Locate the cell with the specified text and output its [X, Y] center coordinate. 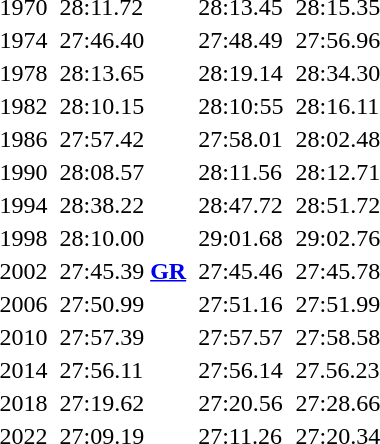
28:10.15 [123, 106]
28:47.72 [241, 205]
27:50.99 [123, 304]
27:57.57 [241, 337]
28:38.22 [123, 205]
28:11.56 [241, 172]
28:10.00 [123, 238]
27:57.42 [123, 139]
27:57.39 [123, 337]
27:45.46 [241, 271]
27:20.56 [241, 403]
27:56.11 [123, 370]
28:10:55 [241, 106]
27:51.16 [241, 304]
28:19.14 [241, 73]
27:45.39 GR [123, 271]
27:58.01 [241, 139]
27:19.62 [123, 403]
27:46.40 [123, 40]
29:01.68 [241, 238]
28:08.57 [123, 172]
28:13.65 [123, 73]
27:56.14 [241, 370]
27:48.49 [241, 40]
